Detect which cell encompasses the target text, then output its [X, Y] center coordinate. 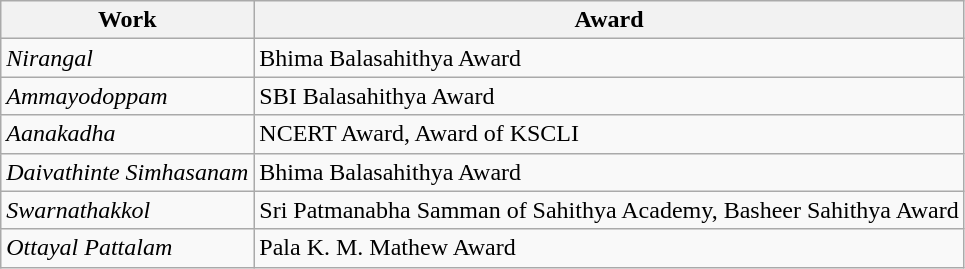
Daivathinte Simhasanam [128, 172]
Pala K. M. Mathew Award [609, 248]
Swarnathakkol [128, 210]
Ottayal Pattalam [128, 248]
Sri Patmanabha Samman of Sahithya Academy, Basheer Sahithya Award [609, 210]
Aanakadha [128, 134]
Nirangal [128, 58]
Award [609, 20]
NCERT Award, Award of KSCLI [609, 134]
SBI Balasahithya Award [609, 96]
Ammayodoppam [128, 96]
Work [128, 20]
